Capture the cell that displays the provided text and extract its (x, y) central coordinate. 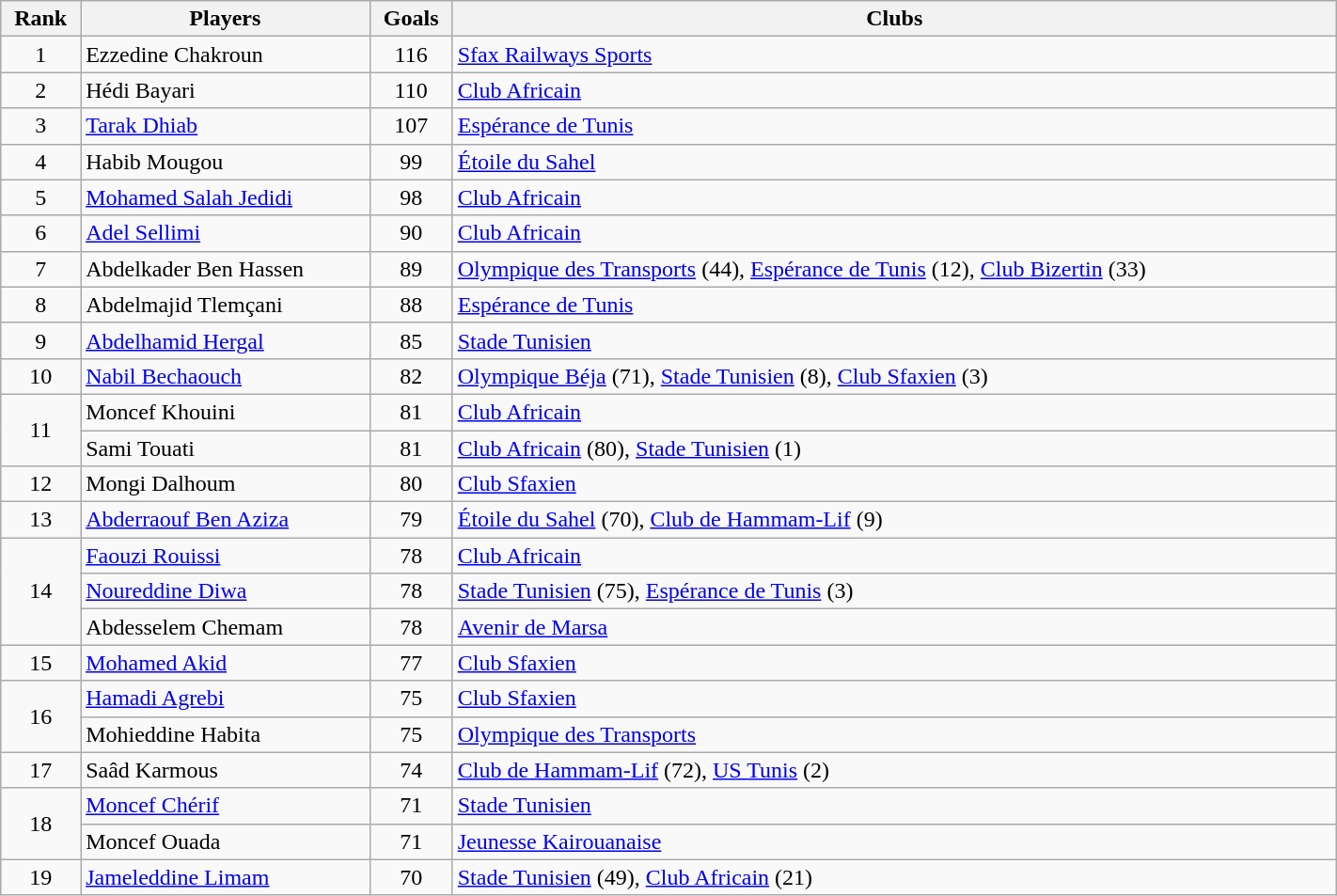
88 (411, 305)
Mohieddine Habita (226, 734)
Hamadi Agrebi (226, 699)
Jameleddine Limam (226, 877)
89 (411, 269)
Abdesselem Chemam (226, 627)
6 (41, 233)
Players (226, 19)
Olympique des Transports (894, 734)
Nabil Bechaouch (226, 376)
11 (41, 430)
116 (411, 55)
98 (411, 197)
18 (41, 824)
4 (41, 162)
Saâd Karmous (226, 770)
14 (41, 591)
85 (411, 340)
Faouzi Rouissi (226, 556)
9 (41, 340)
Étoile du Sahel (894, 162)
Goals (411, 19)
Rank (41, 19)
1 (41, 55)
Adel Sellimi (226, 233)
15 (41, 663)
Mohamed Akid (226, 663)
90 (411, 233)
Olympique des Transports (44), Espérance de Tunis (12), Club Bizertin (33) (894, 269)
Jeunesse Kairouanaise (894, 841)
Abdelkader Ben Hassen (226, 269)
19 (41, 877)
79 (411, 520)
82 (411, 376)
Club de Hammam-Lif (72), US Tunis (2) (894, 770)
Mongi Dalhoum (226, 484)
3 (41, 126)
107 (411, 126)
2 (41, 90)
110 (411, 90)
Hédi Bayari (226, 90)
Clubs (894, 19)
12 (41, 484)
8 (41, 305)
Stade Tunisien (75), Espérance de Tunis (3) (894, 591)
80 (411, 484)
Sami Touati (226, 448)
70 (411, 877)
Étoile du Sahel (70), Club de Hammam-Lif (9) (894, 520)
Avenir de Marsa (894, 627)
Club Africain (80), Stade Tunisien (1) (894, 448)
16 (41, 716)
Abdelmajid Tlemçani (226, 305)
Abderraouf Ben Aziza (226, 520)
Habib Mougou (226, 162)
10 (41, 376)
Olympique Béja (71), Stade Tunisien (8), Club Sfaxien (3) (894, 376)
7 (41, 269)
Stade Tunisien (49), Club Africain (21) (894, 877)
13 (41, 520)
Mohamed Salah Jedidi (226, 197)
77 (411, 663)
Noureddine Diwa (226, 591)
Moncef Ouada (226, 841)
Sfax Railways Sports (894, 55)
99 (411, 162)
5 (41, 197)
Moncef Khouini (226, 412)
Ezzedine Chakroun (226, 55)
Tarak Dhiab (226, 126)
Moncef Chérif (226, 806)
Abdelhamid Hergal (226, 340)
17 (41, 770)
74 (411, 770)
